Extract the [X, Y] coordinate from the center of the cell holding the provided text.  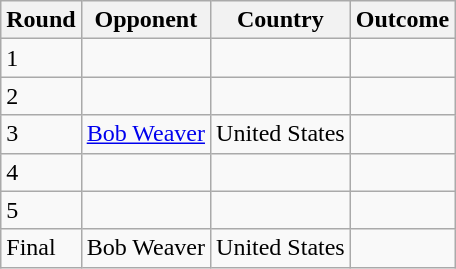
Final [41, 248]
5 [41, 210]
Round [41, 20]
Outcome [402, 20]
Country [281, 20]
1 [41, 58]
2 [41, 96]
4 [41, 172]
3 [41, 134]
Opponent [146, 20]
